For the text-containing cell, return its midpoint in (X, Y) coordinate format. 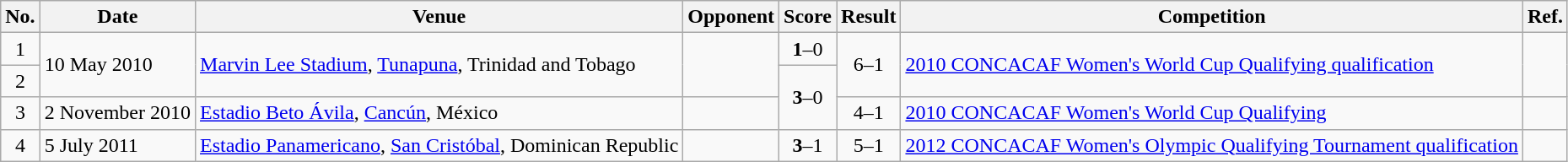
1–0 (808, 49)
4 (20, 145)
Result (869, 17)
2012 CONCACAF Women's Olympic Qualifying Tournament qualification (1211, 145)
10 May 2010 (117, 65)
Date (117, 17)
6–1 (869, 65)
3–0 (808, 97)
Ref. (1545, 17)
Score (808, 17)
5–1 (869, 145)
2 November 2010 (117, 113)
3 (20, 113)
Estadio Beto Ávila, Cancún, México (439, 113)
2010 CONCACAF Women's World Cup Qualifying qualification (1211, 65)
Venue (439, 17)
5 July 2011 (117, 145)
Competition (1211, 17)
3–1 (808, 145)
No. (20, 17)
1 (20, 49)
2 (20, 81)
Marvin Lee Stadium, Tunapuna, Trinidad and Tobago (439, 65)
Estadio Panamericano, San Cristóbal, Dominican Republic (439, 145)
2010 CONCACAF Women's World Cup Qualifying (1211, 113)
4–1 (869, 113)
Opponent (731, 17)
